Provide the [X, Y] coordinate of the cell's center where the given text is located.  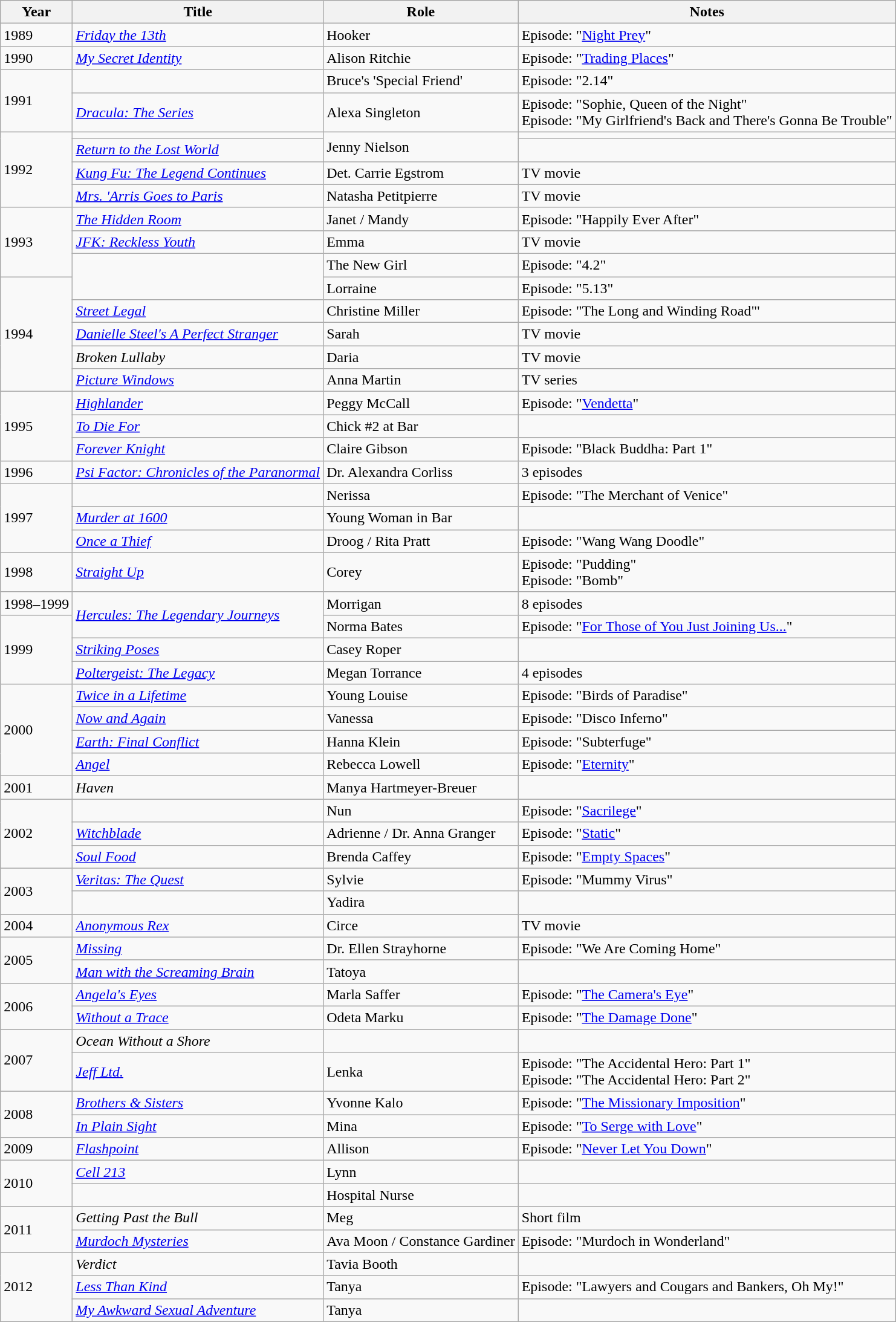
Episode: "To Serge with Love" [707, 1126]
Vanessa [421, 719]
Dr. Ellen Strayhorne [421, 948]
Hercules: The Legendary Journeys [198, 615]
Dr. Alexandra Corliss [421, 472]
Episode: "Wang Wang Doodle" [707, 541]
Lorraine [421, 288]
Cell 213 [198, 1172]
4 episodes [707, 673]
Title [198, 12]
Missing [198, 948]
2003 [36, 891]
Highlander [198, 403]
Episode: "Night Prey" [707, 35]
Episode: "Mummy Virus" [707, 880]
1989 [36, 35]
Mrs. 'Arris Goes to Paris [198, 196]
1990 [36, 58]
1992 [36, 169]
Rebecca Lowell [421, 765]
Emma [421, 242]
Hanna Klein [421, 742]
Episode: "Empty Spaces" [707, 857]
2006 [36, 1006]
Picture Windows [198, 380]
Street Legal [198, 311]
Ocean Without a Shore [198, 1040]
Episode: "Never Let You Down" [707, 1149]
Episode: "Murdoch in Wonderland" [707, 1241]
Anna Martin [421, 380]
TV series [707, 380]
Jeff Ltd. [198, 1072]
Man with the Screaming Brain [198, 971]
Episode: "The Camera's Eye" [707, 994]
Flashpoint [198, 1149]
Straight Up [198, 572]
Jenny Nielson [421, 146]
2005 [36, 960]
2001 [36, 788]
Haven [198, 788]
Brothers & Sisters [198, 1103]
Year [36, 12]
Bruce's 'Special Friend' [421, 81]
Young Louise [421, 696]
My Secret Identity [198, 58]
Corey [421, 572]
Episode: "Eternity" [707, 765]
Yvonne Kalo [421, 1103]
Hooker [421, 35]
Sarah [421, 334]
Lenka [421, 1072]
Nerissa [421, 495]
1998–1999 [36, 603]
2012 [36, 1287]
In Plain Sight [198, 1126]
Danielle Steel's A Perfect Stranger [198, 334]
Yadira [421, 902]
Kung Fu: The Legend Continues [198, 173]
Mina [421, 1126]
Brenda Caffey [421, 857]
Young Woman in Bar [421, 518]
Episode: "Happily Ever After" [707, 219]
Episode: "Pudding"Episode: "Bomb" [707, 572]
Janet / Mandy [421, 219]
Chick #2 at Bar [421, 426]
Tatoya [421, 971]
Circe [421, 925]
1991 [36, 100]
Earth: Final Conflict [198, 742]
Episode: "5.13" [707, 288]
Notes [707, 12]
Getting Past the Bull [198, 1218]
Episode: "The Damage Done" [707, 1017]
2002 [36, 834]
Det. Carrie Egstrom [421, 173]
Casey Roper [421, 649]
Daria [421, 357]
Short film [707, 1218]
Lynn [421, 1172]
Episode: "The Missionary Imposition" [707, 1103]
Episode: "2.14" [707, 81]
1996 [36, 472]
1997 [36, 518]
Role [421, 12]
1994 [36, 334]
Episode: "Vendetta" [707, 403]
1999 [36, 649]
8 episodes [707, 603]
Twice in a Lifetime [198, 696]
Sylvie [421, 880]
1995 [36, 426]
Megan Torrance [421, 673]
Friday the 13th [198, 35]
Nun [421, 811]
Peggy McCall [421, 403]
2004 [36, 925]
Morrigan [421, 603]
1993 [36, 242]
Droog / Rita Pratt [421, 541]
Episode: "Trading Places" [707, 58]
Anonymous Rex [198, 925]
Alexa Singleton [421, 112]
Meg [421, 1218]
JFK: Reckless Youth [198, 242]
Dracula: The Series [198, 112]
Episode: "Subterfuge" [707, 742]
Norma Bates [421, 626]
1998 [36, 572]
Soul Food [198, 857]
Forever Knight [198, 449]
My Awkward Sexual Adventure [198, 1310]
Episode: "Static" [707, 834]
Episode: "4.2" [707, 265]
Episode: "Sophie, Queen of the Night"Episode: "My Girlfriend's Back and There's Gonna Be Trouble" [707, 112]
Once a Thief [198, 541]
Veritas: The Quest [198, 880]
Episode: "For Those of You Just Joining Us..." [707, 626]
Without a Trace [198, 1017]
2009 [36, 1149]
Less Than Kind [198, 1287]
Odeta Marku [421, 1017]
2007 [36, 1060]
Episode: "Black Buddha: Part 1" [707, 449]
Angel [198, 765]
Ava Moon / Constance Gardiner [421, 1241]
To Die For [198, 426]
Striking Poses [198, 649]
Psi Factor: Chronicles of the Paranormal [198, 472]
Natasha Petitpierre [421, 196]
Marla Saffer [421, 994]
Hospital Nurse [421, 1195]
Poltergeist: The Legacy [198, 673]
Christine Miller [421, 311]
Episode: "The Accidental Hero: Part 1"Episode: "The Accidental Hero: Part 2" [707, 1072]
Episode: "Birds of Paradise" [707, 696]
Verdict [198, 1264]
2000 [36, 730]
2011 [36, 1230]
2008 [36, 1115]
Now and Again [198, 719]
Murdoch Mysteries [198, 1241]
Broken Lullaby [198, 357]
Allison [421, 1149]
Episode: "We Are Coming Home" [707, 948]
Claire Gibson [421, 449]
The New Girl [421, 265]
Episode: "Disco Inferno" [707, 719]
Witchblade [198, 834]
Episode: "The Merchant of Venice" [707, 495]
Angela's Eyes [198, 994]
Episode: "The Long and Winding Road"' [707, 311]
Tavia Booth [421, 1264]
Alison Ritchie [421, 58]
Adrienne / Dr. Anna Granger [421, 834]
2010 [36, 1184]
Murder at 1600 [198, 518]
The Hidden Room [198, 219]
Return to the Lost World [198, 150]
3 episodes [707, 472]
Episode: "Lawyers and Cougars and Bankers, Oh My!" [707, 1287]
Episode: "Sacrilege" [707, 811]
Manya Hartmeyer-Breuer [421, 788]
